From the cell containing the given text, extract its center point as [x, y] coordinate. 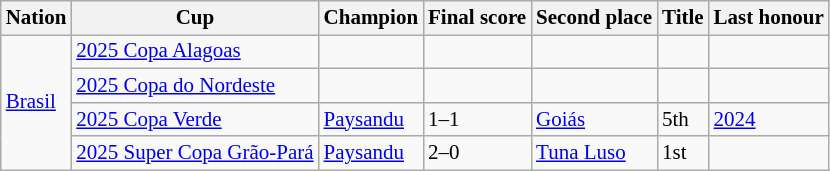
1st [683, 153]
Second place [594, 18]
Final score [477, 18]
Goiás [594, 119]
5th [683, 119]
Last honour [769, 18]
2025 Super Copa Grão-Pará [194, 153]
Cup [194, 18]
Champion [371, 18]
2–0 [477, 153]
Tuna Luso [594, 153]
2024 [769, 119]
Nation [36, 18]
2025 Copa Verde [194, 119]
2025 Copa do Nordeste [194, 86]
1–1 [477, 119]
2025 Copa Alagoas [194, 52]
Title [683, 18]
Brasil [36, 103]
